Return the [X, Y] coordinate for the center point of the cell that contains the specified text.  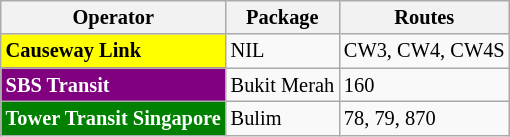
Tower Transit Singapore [114, 118]
Operator [114, 17]
Causeway Link [114, 51]
NIL [282, 51]
Bulim [282, 118]
Package [282, 17]
Routes [424, 17]
78, 79, 870 [424, 118]
SBS Transit [114, 85]
Bukit Merah [282, 85]
160 [424, 85]
CW3, CW4, CW4S [424, 51]
